For the text-containing cell, return its midpoint in [x, y] coordinate format. 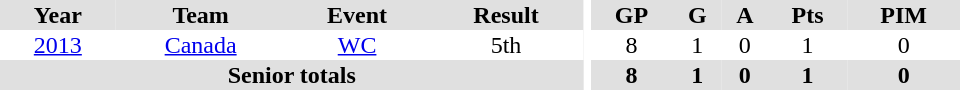
Canada [201, 45]
Senior totals [292, 75]
2013 [58, 45]
PIM [904, 15]
Pts [808, 15]
Year [58, 15]
A [745, 15]
Event [358, 15]
5th [506, 45]
Team [201, 15]
GP [631, 15]
WC [358, 45]
Result [506, 15]
G [698, 15]
